Determine the (X, Y) coordinate at the center of the cell enclosing the given text.  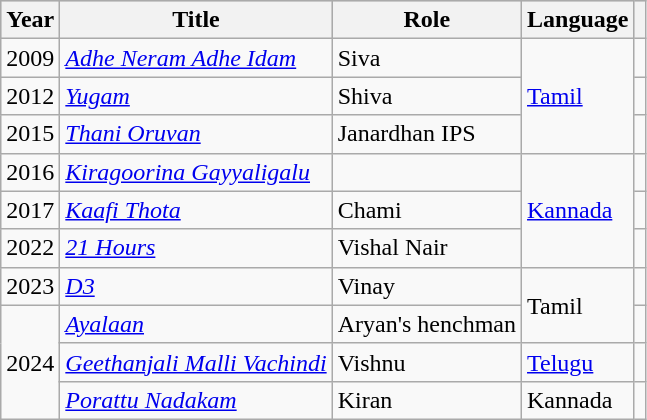
2024 (30, 362)
Telugu (578, 362)
Vishnu (426, 362)
Ayalaan (196, 324)
D3 (196, 286)
2015 (30, 134)
2023 (30, 286)
Year (30, 20)
2009 (30, 58)
2012 (30, 96)
Kiragoorina Gayyaligalu (196, 172)
Vinay (426, 286)
Siva (426, 58)
Shiva (426, 96)
Thani Oruvan (196, 134)
Chami (426, 210)
Aryan's henchman (426, 324)
Adhe Neram Adhe Idam (196, 58)
Kaafi Thota (196, 210)
2017 (30, 210)
Janardhan IPS (426, 134)
Vishal Nair (426, 248)
Role (426, 20)
Title (196, 20)
Kiran (426, 400)
Yugam (196, 96)
21 Hours (196, 248)
Geethanjali Malli Vachindi (196, 362)
2022 (30, 248)
2016 (30, 172)
Porattu Nadakam (196, 400)
Language (578, 20)
